For the text-containing cell, return its midpoint in [X, Y] coordinate format. 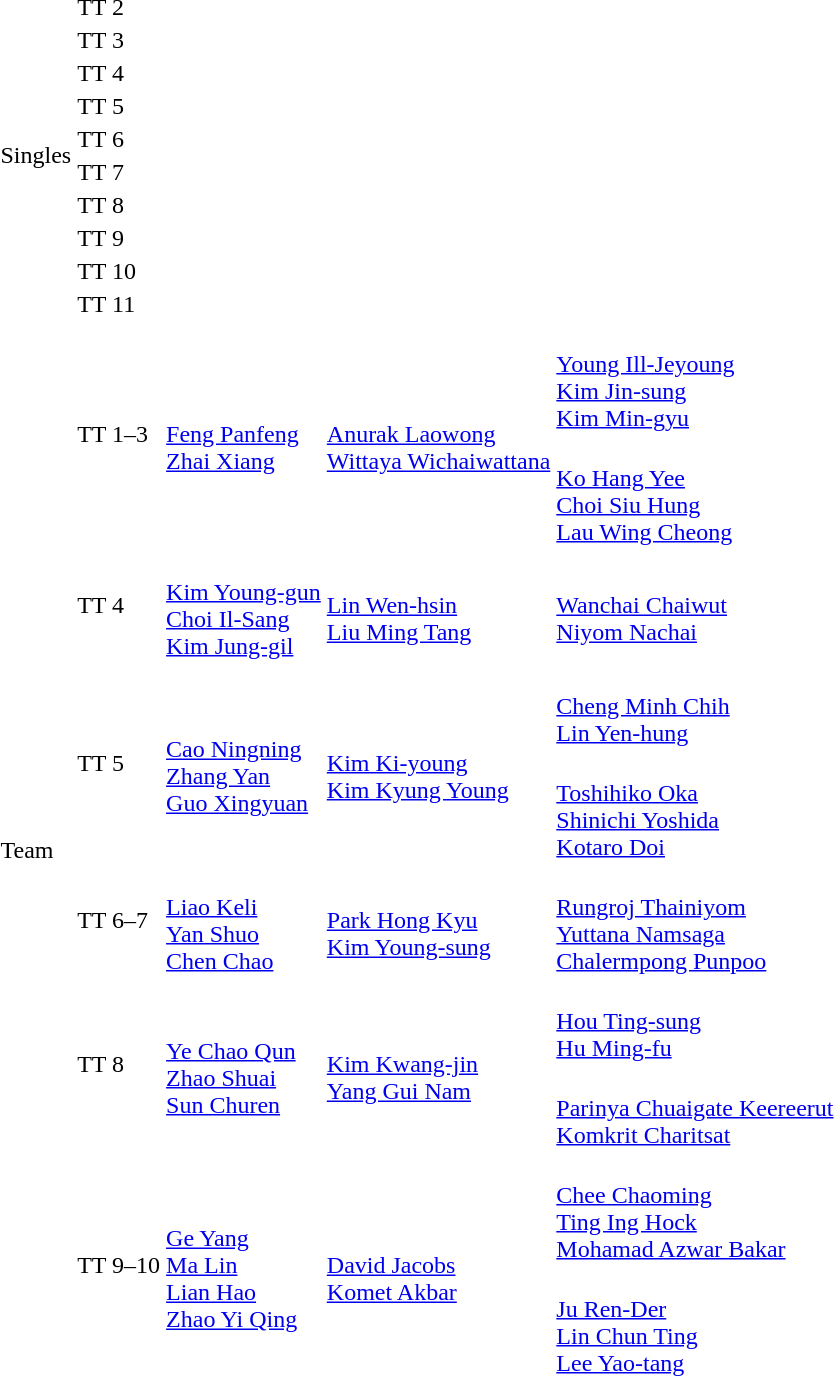
TT 10 [119, 271]
TT 7 [119, 172]
TT 6 [119, 139]
Feng PanfengZhai Xiang [244, 434]
Anurak LaowongWittaya Wichaiwattana [438, 434]
TT 3 [119, 40]
Kim Young-gunChoi Il-SangKim Jung-gil [244, 606]
Park Hong KyuKim Young-sung [438, 920]
TT 6–7 [119, 920]
Kim Ki-youngKim Kyung Young [438, 763]
Cao NingningZhang YanGuo Xingyuan [244, 763]
Kim Kwang-jinYang Gui Nam [438, 1064]
TT 9 [119, 238]
TT 1–3 [119, 434]
Lin Wen-hsinLiu Ming Tang [438, 606]
Liao KeliYan ShuoChen Chao [244, 920]
TT 11 [119, 304]
Ye Chao QunZhao ShuaiSun Churen [244, 1064]
